Search for the cell housing the specified text and yield its (x, y) center coordinate. 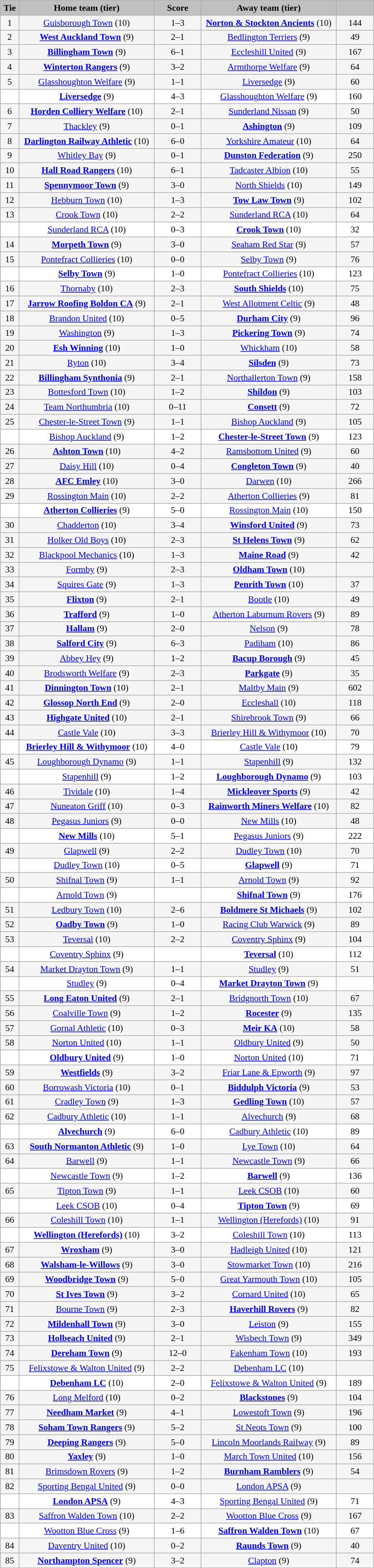
Hall Road Rangers (10) (87, 171)
Darlington Railway Athletic (10) (87, 141)
Friar Lane & Epworth (9) (269, 1072)
Holbeach United (9) (87, 1338)
23 (10, 392)
Morpeth Town (9) (87, 244)
Deeping Rangers (9) (87, 1442)
West Auckland Town (9) (87, 37)
Highgate United (10) (87, 718)
189 (355, 1383)
2–6 (177, 910)
7 (10, 126)
150 (355, 510)
Score (177, 8)
18 (10, 318)
Ashington (9) (269, 126)
Thornaby (10) (87, 289)
250 (355, 156)
Guisborough Town (10) (87, 23)
3 (10, 52)
30 (10, 525)
Billingham Synthonia (9) (87, 378)
Blackpool Mechanics (10) (87, 555)
Stowmarket Town (10) (269, 1265)
Penrith Town (10) (269, 585)
25 (10, 422)
196 (355, 1413)
Walsham-le-Willows (9) (87, 1265)
22 (10, 378)
100 (355, 1427)
Brodsworth Welfare (9) (87, 673)
Ashton Town (10) (87, 452)
135 (355, 1014)
Home team (tier) (87, 8)
9 (10, 156)
Armthorpe Welfare (9) (269, 67)
155 (355, 1324)
Long Eaton United (9) (87, 999)
Brimsdown Rovers (9) (87, 1472)
47 (10, 806)
Team Northumbria (10) (87, 407)
Great Yarmouth Town (10) (269, 1280)
84 (10, 1546)
216 (355, 1265)
Clapton (9) (269, 1561)
Tie (10, 8)
Congleton Town (9) (269, 466)
Woodbridge Town (9) (87, 1280)
1–6 (177, 1531)
2 (10, 37)
112 (355, 954)
Atherton Laburnum Rovers (9) (269, 614)
Thackley (9) (87, 126)
136 (355, 1176)
160 (355, 97)
Fakenham Town (10) (269, 1353)
Racing Club Warwick (9) (269, 925)
13 (10, 215)
113 (355, 1235)
Ledbury Town (10) (87, 910)
Maine Road (9) (269, 555)
Brandon United (10) (87, 318)
Northallerton Town (9) (269, 378)
43 (10, 718)
Lowestoft Town (9) (269, 1413)
Seaham Red Star (9) (269, 244)
Bourne Town (9) (87, 1309)
63 (10, 1146)
5–1 (177, 836)
Esh Winning (10) (87, 348)
Pickering Town (9) (269, 333)
March Town United (10) (269, 1457)
109 (355, 126)
41 (10, 688)
36 (10, 614)
193 (355, 1353)
Boldmere St Michaels (9) (269, 910)
St Ives Town (9) (87, 1294)
38 (10, 644)
31 (10, 540)
Biddulph Victoria (9) (269, 1087)
6 (10, 112)
Horden Colliery Welfare (10) (87, 112)
Hebburn Town (10) (87, 200)
Shirebrook Town (9) (269, 718)
8 (10, 141)
Cradley Town (9) (87, 1102)
Daisy Hill (10) (87, 466)
266 (355, 481)
Whitley Bay (9) (87, 156)
Winterton Rangers (9) (87, 67)
33 (10, 570)
Gornal Athletic (10) (87, 1028)
Mickleover Sports (9) (269, 791)
1 (10, 23)
Ramsbottom United (9) (269, 452)
5–2 (177, 1427)
Padiham (10) (269, 644)
19 (10, 333)
6–3 (177, 644)
17 (10, 304)
85 (10, 1561)
Shildon (9) (269, 392)
Darwen (10) (269, 481)
St Neots Town (9) (269, 1427)
Meir KA (10) (269, 1028)
West Allotment Celtic (9) (269, 304)
Wroxham (9) (87, 1250)
80 (10, 1457)
52 (10, 925)
Wisbech Town (9) (269, 1338)
222 (355, 836)
Yaxley (9) (87, 1457)
Washington (9) (87, 333)
26 (10, 452)
Burnham Ramblers (9) (269, 1472)
Needham Market (9) (87, 1413)
4–2 (177, 452)
Oadby Town (9) (87, 925)
16 (10, 289)
Tividale (10) (87, 791)
27 (10, 466)
602 (355, 688)
5 (10, 82)
Leiston (9) (269, 1324)
Borrowash Victoria (10) (87, 1087)
Holker Old Boys (10) (87, 540)
Maltby Main (9) (269, 688)
Ryton (10) (87, 363)
Abbey Hey (9) (87, 659)
Formby (9) (87, 570)
Haverhill Rovers (9) (269, 1309)
Jarrow Roofing Boldon CA (9) (87, 304)
176 (355, 895)
21 (10, 363)
28 (10, 481)
Daventry United (10) (87, 1546)
12 (10, 200)
96 (355, 318)
Northampton Spencer (9) (87, 1561)
Eccleshill United (9) (269, 52)
144 (355, 23)
Away team (tier) (269, 8)
92 (355, 880)
Winsford United (9) (269, 525)
Norton & Stockton Ancients (10) (269, 23)
149 (355, 186)
46 (10, 791)
4–1 (177, 1413)
Cornard United (10) (269, 1294)
10 (10, 171)
South Normanton Athletic (9) (87, 1146)
44 (10, 733)
156 (355, 1457)
Flixton (9) (87, 599)
34 (10, 585)
Squires Gate (9) (87, 585)
Bacup Borough (9) (269, 659)
Spennymoor Town (9) (87, 186)
Nelson (9) (269, 629)
Blackstones (9) (269, 1398)
Lye Town (10) (269, 1146)
Billingham Town (9) (87, 52)
Long Melford (10) (87, 1398)
Oldham Town (10) (269, 570)
121 (355, 1250)
Bottesford Town (10) (87, 392)
77 (10, 1413)
Chadderton (10) (87, 525)
Bedlington Terriers (9) (269, 37)
12–0 (177, 1353)
29 (10, 496)
Glossop North End (9) (87, 703)
Durham City (9) (269, 318)
Consett (9) (269, 407)
59 (10, 1072)
Bootle (10) (269, 599)
39 (10, 659)
4 (10, 67)
Tow Law Town (9) (269, 200)
132 (355, 762)
83 (10, 1516)
AFC Emley (10) (87, 481)
Salford City (9) (87, 644)
86 (355, 644)
Rocester (9) (269, 1014)
14 (10, 244)
Soham Town Rangers (9) (87, 1427)
97 (355, 1072)
118 (355, 703)
Eccleshall (10) (269, 703)
24 (10, 407)
0–11 (177, 407)
Bridgnorth Town (10) (269, 999)
Dinnington Town (10) (87, 688)
Sunderland Nissan (9) (269, 112)
Dereham Town (9) (87, 1353)
North Shields (10) (269, 186)
11 (10, 186)
St Helens Town (9) (269, 540)
61 (10, 1102)
Mildenhall Town (9) (87, 1324)
Silsden (9) (269, 363)
Lincoln Moorlands Railway (9) (269, 1442)
Yorkshire Amateur (10) (269, 141)
Coalville Town (9) (87, 1014)
Parkgate (9) (269, 673)
56 (10, 1014)
Gedling Town (10) (269, 1102)
Trafford (9) (87, 614)
20 (10, 348)
4–0 (177, 747)
Whickham (10) (269, 348)
158 (355, 378)
349 (355, 1338)
Hallam (9) (87, 629)
Nuneaton Griff (10) (87, 806)
1–4 (177, 791)
South Shields (10) (269, 289)
3–3 (177, 733)
Dunston Federation (9) (269, 156)
Rainworth Miners Welfare (10) (269, 806)
Tadcaster Albion (10) (269, 171)
Hadleigh United (10) (269, 1250)
Raunds Town (9) (269, 1546)
91 (355, 1220)
Westfields (9) (87, 1072)
15 (10, 259)
